For the text-containing cell, return its midpoint in (X, Y) coordinate format. 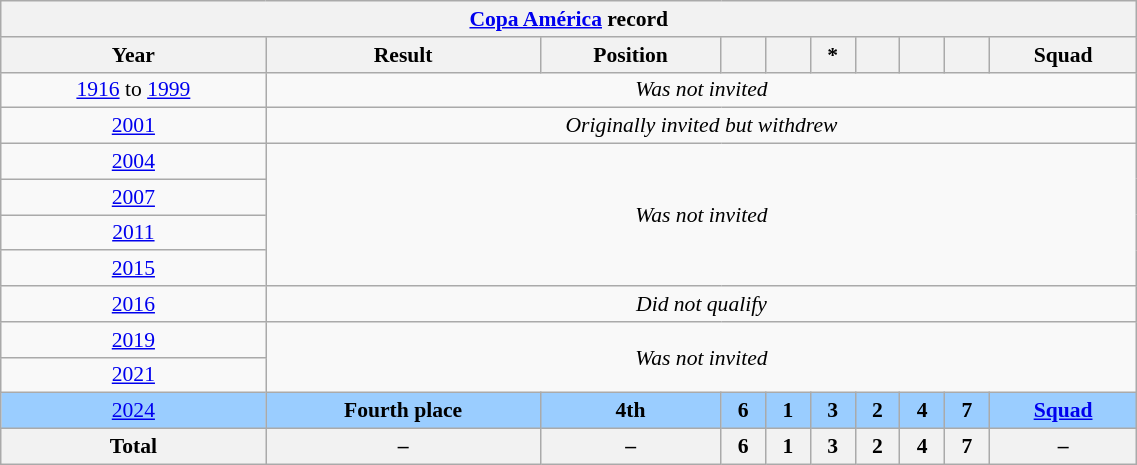
2019 (134, 340)
2007 (134, 197)
Year (134, 55)
4th (630, 411)
* (832, 55)
2021 (134, 375)
2001 (134, 126)
Result (403, 55)
1916 to 1999 (134, 90)
Position (630, 55)
Did not qualify (702, 304)
2004 (134, 162)
2016 (134, 304)
2024 (134, 411)
2011 (134, 233)
Originally invited but withdrew (702, 126)
2015 (134, 269)
Total (134, 447)
Fourth place (403, 411)
Copa América record (569, 19)
